Detect which cell encompasses the target text, then output its [x, y] center coordinate. 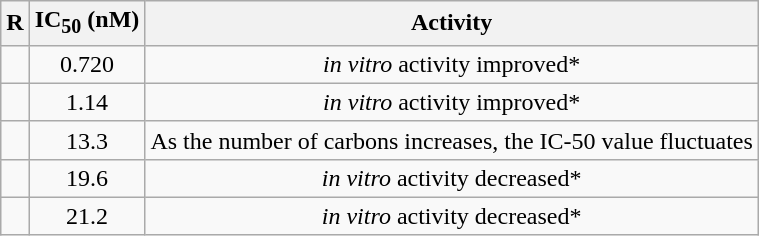
0.720 [87, 64]
21.2 [87, 216]
1.14 [87, 102]
As the number of carbons increases, the IC-50 value fluctuates [452, 140]
19.6 [87, 178]
R [15, 23]
IC50 (nM) [87, 23]
Activity [452, 23]
13.3 [87, 140]
